Output the (x, y) coordinate of the center of the cell containing the given text.  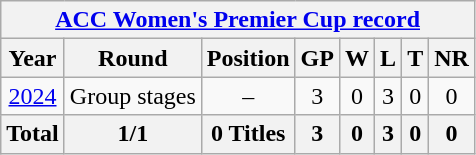
NR (452, 58)
L (388, 58)
Position (248, 58)
ACC Women's Premier Cup record (238, 20)
W (356, 58)
GP (317, 58)
Round (132, 58)
2024 (33, 96)
T (416, 58)
Year (33, 58)
1/1 (132, 134)
– (248, 96)
0 Titles (248, 134)
Group stages (132, 96)
Total (33, 134)
